Identify which cell holds the provided text, then report its [X, Y] central coordinate. 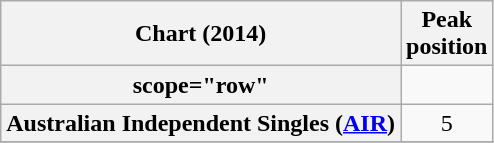
Chart (2014) [201, 34]
5 [447, 123]
Peakposition [447, 34]
scope="row" [201, 85]
Australian Independent Singles (AIR) [201, 123]
